For the text-containing cell, return its midpoint in [X, Y] coordinate format. 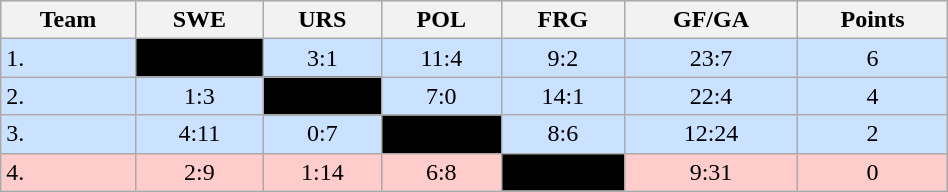
4 [873, 96]
7:0 [441, 96]
0 [873, 172]
SWE [199, 20]
22:4 [710, 96]
Points [873, 20]
3:1 [322, 58]
12:24 [710, 134]
Team [68, 20]
1:3 [199, 96]
GF/GA [710, 20]
POL [441, 20]
6:8 [441, 172]
9:2 [562, 58]
3. [68, 134]
9:31 [710, 172]
4:11 [199, 134]
2 [873, 134]
4. [68, 172]
6 [873, 58]
11:4 [441, 58]
2. [68, 96]
2:9 [199, 172]
0:7 [322, 134]
23:7 [710, 58]
14:1 [562, 96]
1. [68, 58]
FRG [562, 20]
URS [322, 20]
1:14 [322, 172]
8:6 [562, 134]
